Identify which cell holds the provided text, then report its [X, Y] central coordinate. 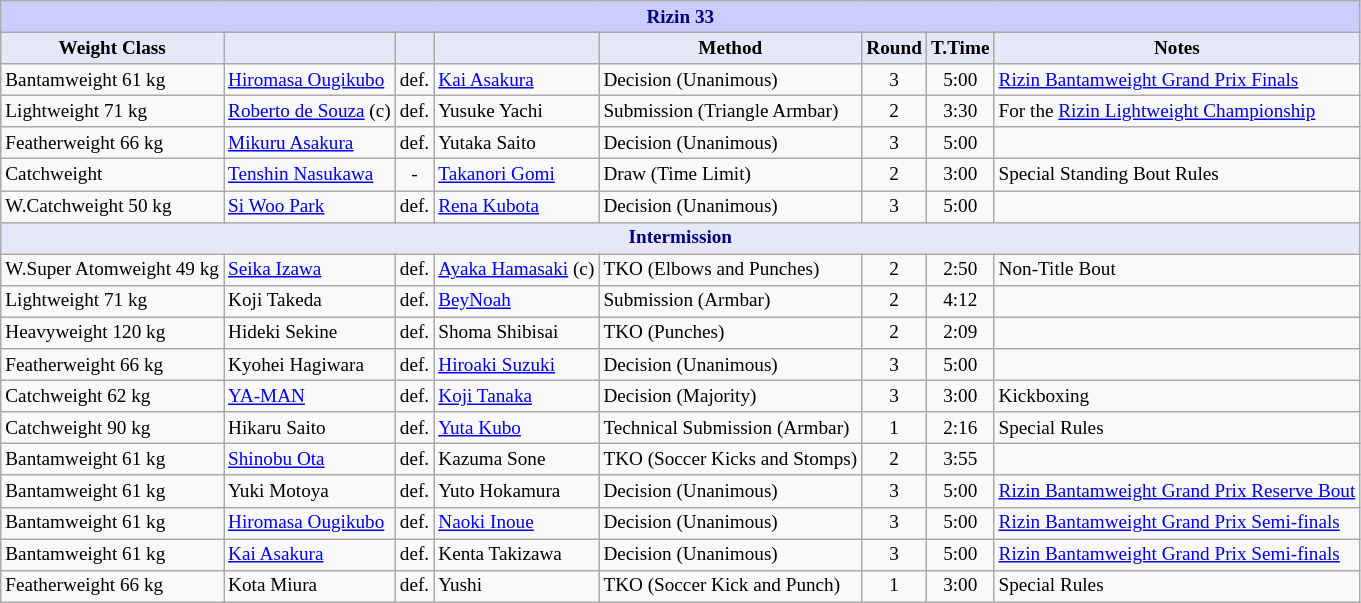
Hikaru Saito [310, 428]
Round [894, 48]
2:16 [960, 428]
Shinobu Ota [310, 460]
Rizin Bantamweight Grand Prix Finals [1177, 80]
Roberto de Souza (c) [310, 111]
Rizin 33 [680, 17]
T.Time [960, 48]
Yusuke Yachi [516, 111]
For the Rizin Lightweight Championship [1177, 111]
Yuta Kubo [516, 428]
TKO (Punches) [730, 333]
Kota Miura [310, 586]
Hiroaki Suzuki [516, 365]
Rizin Bantamweight Grand Prix Reserve Bout [1177, 491]
Yuki Motoya [310, 491]
Mikuru Asakura [310, 143]
Takanori Gomi [516, 175]
2:50 [960, 270]
Kenta Takizawa [516, 554]
Method [730, 48]
Draw (Time Limit) [730, 175]
Special Standing Bout Rules [1177, 175]
Kickboxing [1177, 396]
Yushi [516, 586]
YA-MAN [310, 396]
Seika Izawa [310, 270]
Koji Tanaka [516, 396]
Non-Title Bout [1177, 270]
Submission (Triangle Armbar) [730, 111]
Tenshin Nasukawa [310, 175]
Yuto Hokamura [516, 491]
Catchweight 62 kg [112, 396]
Decision (Majority) [730, 396]
TKO (Soccer Kicks and Stomps) [730, 460]
- [414, 175]
4:12 [960, 301]
Ayaka Hamasaki (c) [516, 270]
Yutaka Saito [516, 143]
Koji Takeda [310, 301]
Kyohei Hagiwara [310, 365]
Intermission [680, 238]
Heavyweight 120 kg [112, 333]
Technical Submission (Armbar) [730, 428]
W.Catchweight 50 kg [112, 206]
TKO (Soccer Kick and Punch) [730, 586]
Catchweight 90 kg [112, 428]
W.Super Atomweight 49 kg [112, 270]
Catchweight [112, 175]
Rena Kubota [516, 206]
Weight Class [112, 48]
Hideki Sekine [310, 333]
Notes [1177, 48]
TKO (Elbows and Punches) [730, 270]
Kazuma Sone [516, 460]
3:30 [960, 111]
2:09 [960, 333]
Shoma Shibisai [516, 333]
3:55 [960, 460]
BeyNoah [516, 301]
Si Woo Park [310, 206]
Naoki Inoue [516, 523]
Submission (Armbar) [730, 301]
